Extract the [x, y] coordinate from the center of the cell holding the provided text.  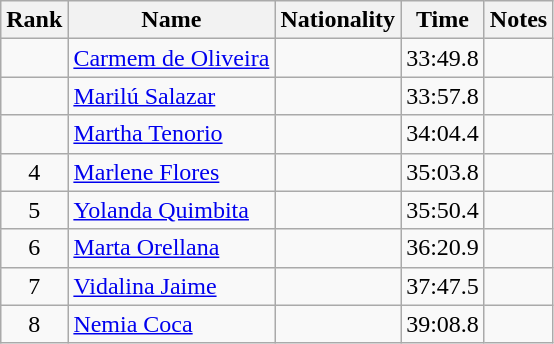
5 [34, 210]
35:50.4 [443, 210]
Nemia Coca [172, 324]
37:47.5 [443, 286]
36:20.9 [443, 248]
Marlene Flores [172, 172]
34:04.4 [443, 134]
Martha Tenorio [172, 134]
Marta Orellana [172, 248]
35:03.8 [443, 172]
Vidalina Jaime [172, 286]
Time [443, 20]
Carmem de Oliveira [172, 58]
4 [34, 172]
Yolanda Quimbita [172, 210]
33:57.8 [443, 96]
33:49.8 [443, 58]
Notes [518, 20]
Name [172, 20]
7 [34, 286]
39:08.8 [443, 324]
6 [34, 248]
Marilú Salazar [172, 96]
Nationality [338, 20]
Rank [34, 20]
8 [34, 324]
